For the text-containing cell, return its midpoint in [x, y] coordinate format. 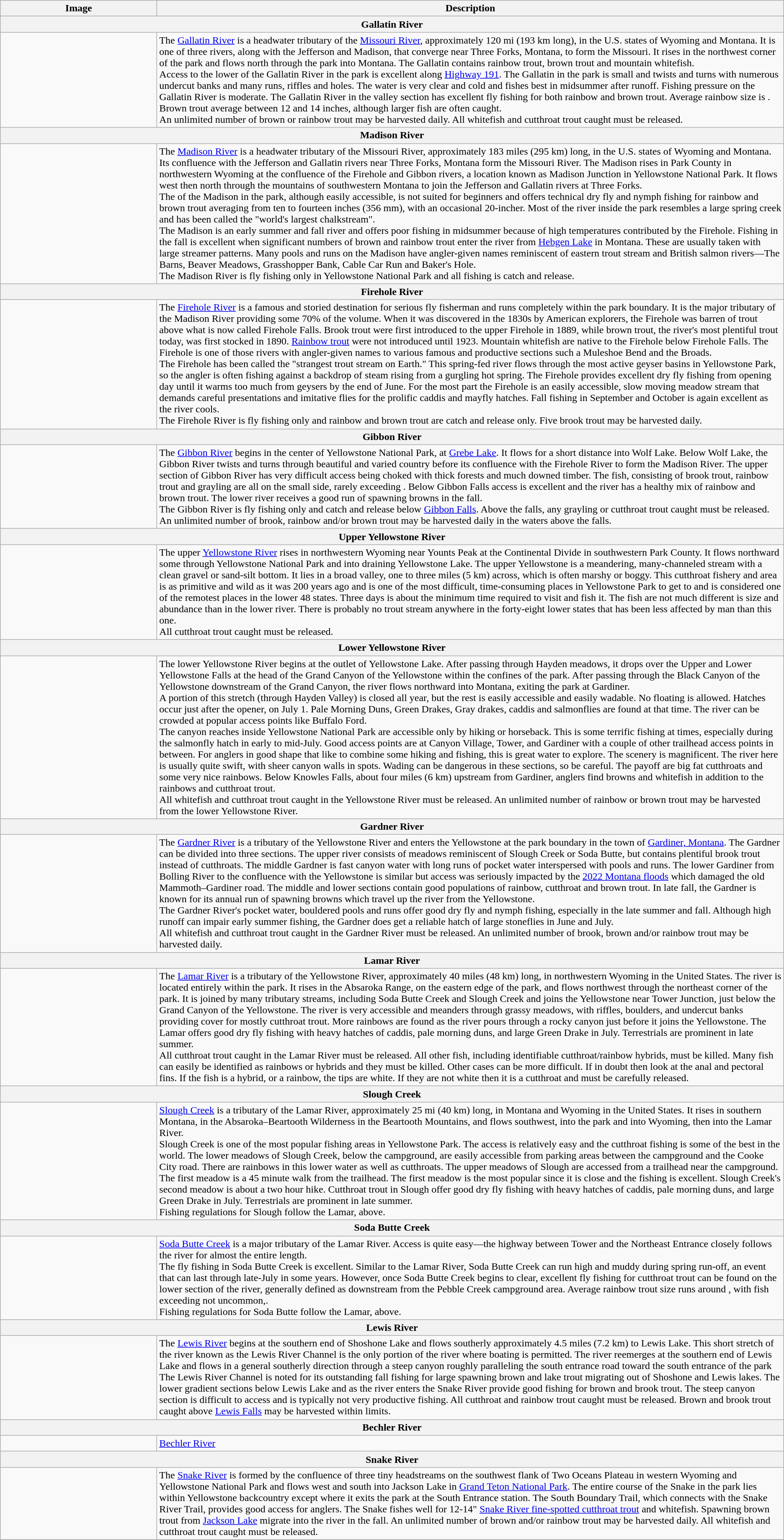
Madison River [392, 135]
Image [79, 8]
Upper Yellowstone River [392, 536]
Gibbon River [392, 437]
Slough Creek [392, 1094]
Soda Butte Creek [392, 1228]
Lewis River [392, 1328]
Lower Yellowstone River [392, 647]
Description [470, 8]
Lamar River [392, 960]
Gallatin River [392, 24]
Snake River [392, 1459]
Firehole River [392, 292]
Gardner River [392, 827]
